Provide the [x, y] coordinate of the cell's center where the given text is located.  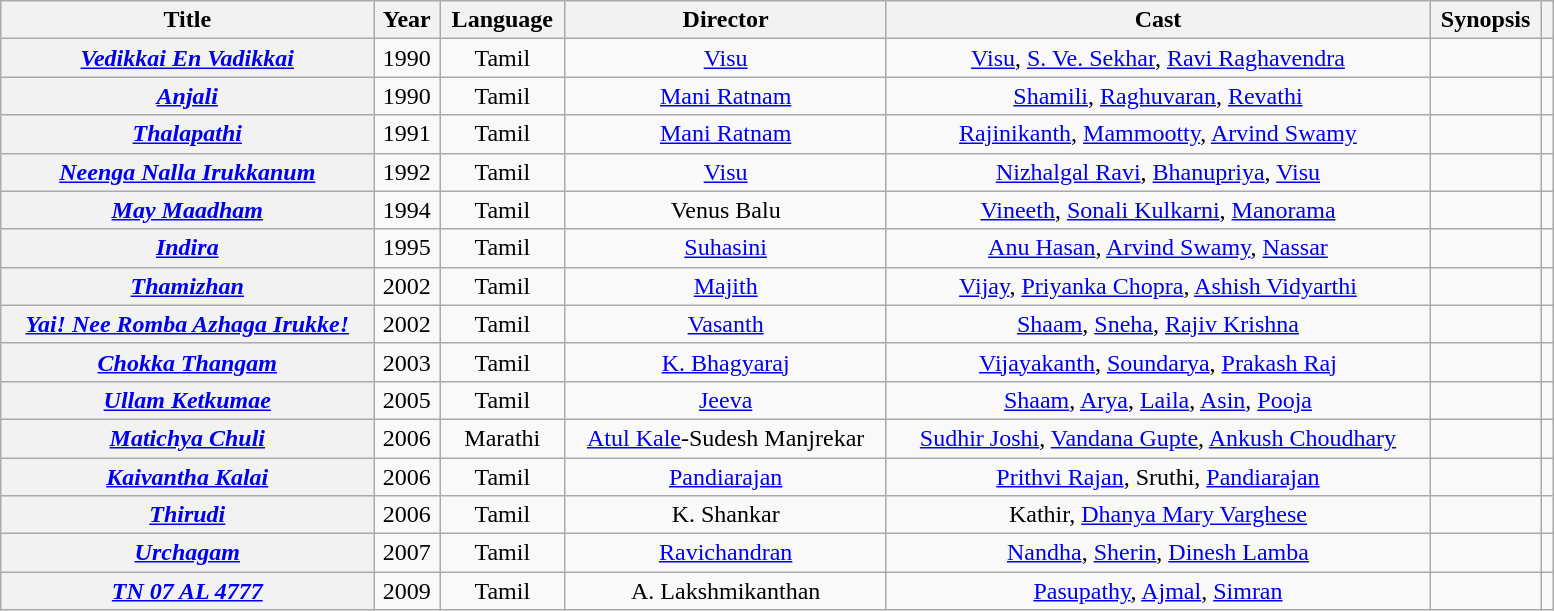
Majith [726, 286]
Title [188, 20]
Chokka Thangam [188, 362]
Sudhir Joshi, Vandana Gupte, Ankush Choudhary [1158, 438]
Vijayakanth, Soundarya, Prakash Raj [1158, 362]
Kathir, Dhanya Mary Varghese [1158, 515]
Shaam, Sneha, Rajiv Krishna [1158, 324]
Language [502, 20]
2007 [407, 553]
Rajinikanth, Mammootty, Arvind Swamy [1158, 134]
Ravichandran [726, 553]
1992 [407, 172]
2005 [407, 400]
Atul Kale-Sudesh Manjrekar [726, 438]
Vijay, Priyanka Chopra, Ashish Vidyarthi [1158, 286]
Vedikkai En Vadikkai [188, 58]
Visu, S. Ve. Sekhar, Ravi Raghavendra [1158, 58]
Ullam Ketkumae [188, 400]
Nizhalgal Ravi, Bhanupriya, Visu [1158, 172]
Vasanth [726, 324]
Nandha, Sherin, Dinesh Lamba [1158, 553]
Matichya Chuli [188, 438]
Synopsis [1486, 20]
1995 [407, 248]
Suhasini [726, 248]
1991 [407, 134]
K. Bhagyaraj [726, 362]
Marathi [502, 438]
Cast [1158, 20]
K. Shankar [726, 515]
2003 [407, 362]
Vineeth, Sonali Kulkarni, Manorama [1158, 210]
Director [726, 20]
Urchagam [188, 553]
Anjali [188, 96]
Anu Hasan, Arvind Swamy, Nassar [1158, 248]
Neenga Nalla Irukkanum [188, 172]
Venus Balu [726, 210]
1994 [407, 210]
Indira [188, 248]
Yai! Nee Romba Azhaga Irukke! [188, 324]
A. Lakshmikanthan [726, 591]
May Maadham [188, 210]
Pasupathy, Ajmal, Simran [1158, 591]
Kaivantha Kalai [188, 477]
Pandiarajan [726, 477]
2009 [407, 591]
Jeeva [726, 400]
Year [407, 20]
Shamili, Raghuvaran, Revathi [1158, 96]
TN 07 AL 4777 [188, 591]
Thamizhan [188, 286]
Thirudi [188, 515]
Prithvi Rajan, Sruthi, Pandiarajan [1158, 477]
Thalapathi [188, 134]
Shaam, Arya, Laila, Asin, Pooja [1158, 400]
